Return the (X, Y) coordinate for the center point of the cell that contains the specified text.  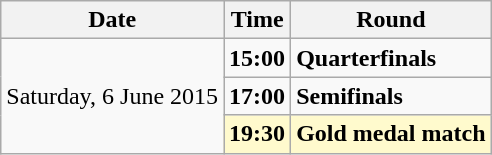
Time (258, 20)
19:30 (258, 134)
Quarterfinals (391, 58)
Round (391, 20)
Semifinals (391, 96)
Date (112, 20)
Saturday, 6 June 2015 (112, 96)
Gold medal match (391, 134)
17:00 (258, 96)
15:00 (258, 58)
